Return [X, Y] of the center of cell containing provided text 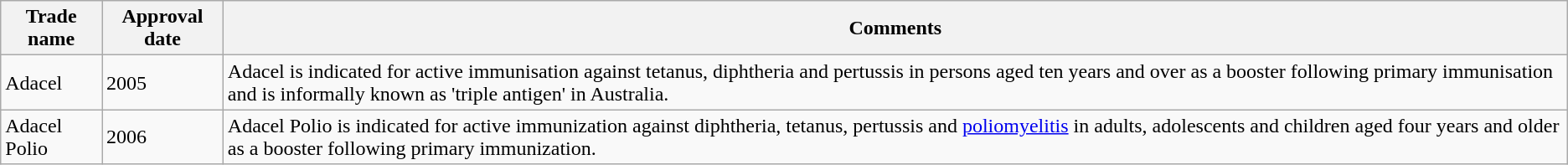
2006 [162, 137]
Adacel Polio [52, 137]
2005 [162, 82]
Trade name [52, 28]
Adacel [52, 82]
Approval date [162, 28]
Comments [895, 28]
